Detect which cell encompasses the target text, then output its [x, y] center coordinate. 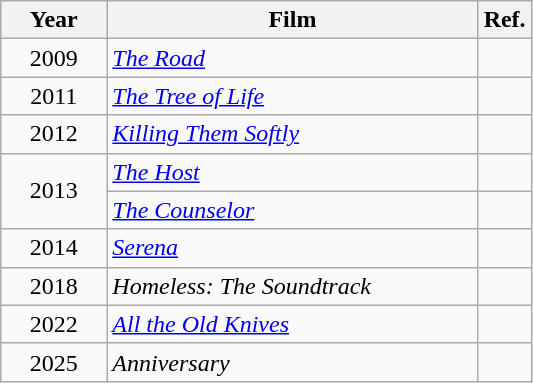
The Road [292, 58]
Film [292, 20]
2018 [54, 286]
The Host [292, 172]
Ref. [504, 20]
2022 [54, 324]
2025 [54, 362]
Year [54, 20]
Serena [292, 248]
2009 [54, 58]
The Tree of Life [292, 96]
2013 [54, 191]
2011 [54, 96]
Killing Them Softly [292, 134]
The Counselor [292, 210]
Homeless: The Soundtrack [292, 286]
2014 [54, 248]
2012 [54, 134]
All the Old Knives [292, 324]
Anniversary [292, 362]
